Scan for the cell matching the given text and deliver its [X, Y] coordinate at center. 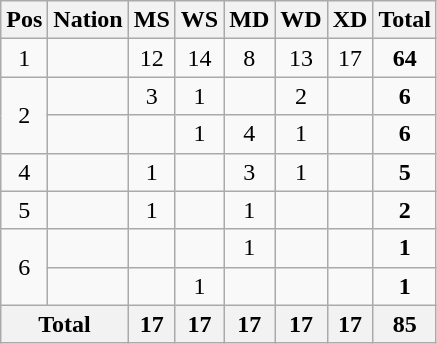
MD [250, 20]
MS [152, 20]
Nation [88, 20]
8 [250, 58]
WS [199, 20]
XD [350, 20]
13 [301, 58]
Pos [24, 20]
14 [199, 58]
85 [405, 324]
64 [405, 58]
12 [152, 58]
WD [301, 20]
